Determine the (x, y) coordinate at the center of the cell enclosing the given text.  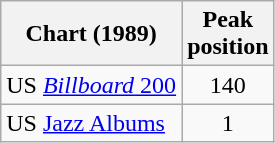
140 (228, 85)
US Jazz Albums (92, 123)
Chart (1989) (92, 34)
Peakposition (228, 34)
1 (228, 123)
US Billboard 200 (92, 85)
